Return (x, y) of the center of cell containing provided text 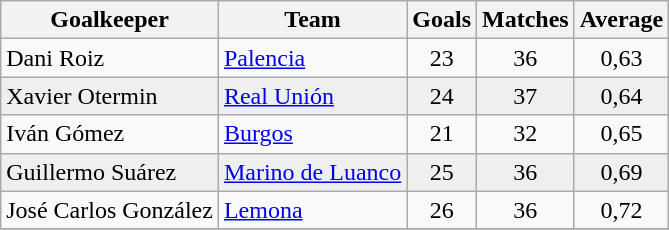
Matches (526, 20)
Guillermo Suárez (110, 172)
José Carlos González (110, 210)
Xavier Otermin (110, 96)
0,72 (622, 210)
Goalkeeper (110, 20)
Average (622, 20)
0,65 (622, 134)
26 (442, 210)
Lemona (312, 210)
0,69 (622, 172)
37 (526, 96)
25 (442, 172)
Iván Gómez (110, 134)
Palencia (312, 58)
Marino de Luanco (312, 172)
32 (526, 134)
Burgos (312, 134)
0,64 (622, 96)
0,63 (622, 58)
Real Unión (312, 96)
21 (442, 134)
24 (442, 96)
Dani Roiz (110, 58)
23 (442, 58)
Goals (442, 20)
Team (312, 20)
